Search for the cell housing the specified text and yield its (X, Y) center coordinate. 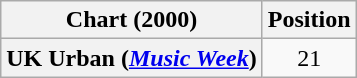
21 (309, 58)
UK Urban (Music Week) (132, 58)
Position (309, 20)
Chart (2000) (132, 20)
